Search for the cell housing the specified text and yield its (X, Y) center coordinate. 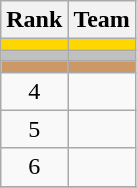
Rank (34, 20)
Team (102, 20)
4 (34, 91)
6 (34, 167)
5 (34, 129)
